Search for the cell housing the specified text and yield its [x, y] center coordinate. 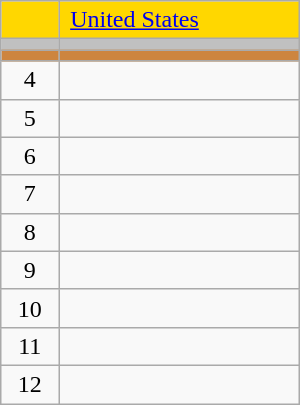
9 [30, 270]
10 [30, 308]
7 [30, 194]
6 [30, 156]
12 [30, 384]
11 [30, 346]
United States [180, 20]
5 [30, 118]
8 [30, 232]
4 [30, 80]
